Scan for the cell matching the given text and deliver its [x, y] coordinate at center. 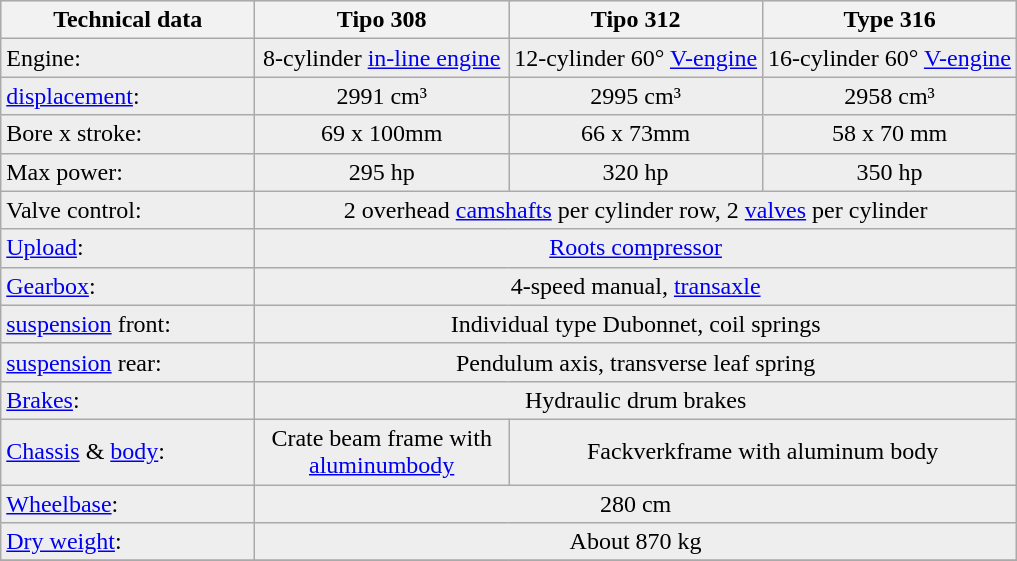
280 cm [636, 503]
Type 316 [890, 20]
2958 cm³ [890, 96]
2 overhead camshafts per cylinder row, 2 valves per cylinder [636, 210]
295 hp [382, 172]
About 870 kg [636, 542]
Fackverkframe with aluminum body [763, 452]
2995 cm³ [636, 96]
displacement: [128, 96]
Chassis & body: [128, 452]
69 x 100mm [382, 134]
320 hp [636, 172]
suspension rear: [128, 362]
Tipo 312 [636, 20]
8-cylinder in-line engine [382, 58]
Wheelbase: [128, 503]
Brakes: [128, 400]
Valve control: [128, 210]
16-cylinder 60° V-engine [890, 58]
Tipo 308 [382, 20]
12-cylinder 60° V-engine [636, 58]
4-speed manual, transaxle [636, 286]
suspension front: [128, 324]
Pendulum axis, transverse leaf spring [636, 362]
Bore x stroke: [128, 134]
2991 cm³ [382, 96]
350 hp [890, 172]
Individual type Dubonnet, coil springs [636, 324]
Dry weight: [128, 542]
Max power: [128, 172]
Upload: [128, 248]
Crate beam frame with aluminumbody [382, 452]
Technical data [128, 20]
Gearbox: [128, 286]
Engine: [128, 58]
Roots compressor [636, 248]
Hydraulic drum brakes [636, 400]
66 x 73mm [636, 134]
58 x 70 mm [890, 134]
